For the text-containing cell, return its midpoint in (X, Y) coordinate format. 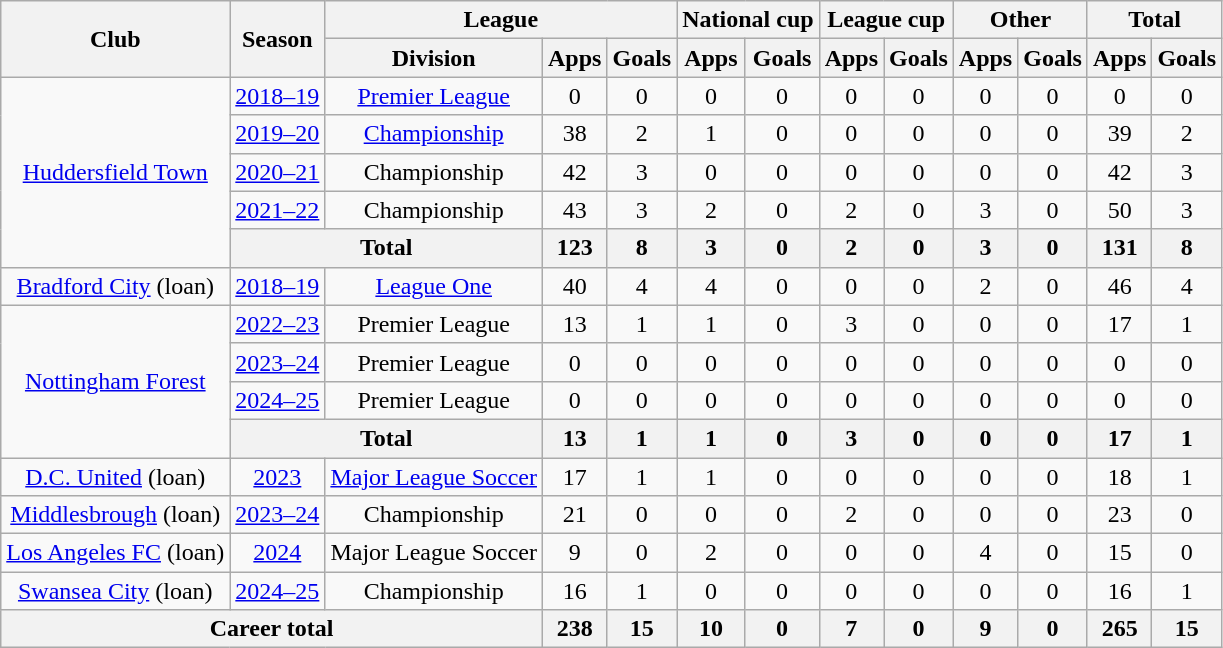
7 (851, 629)
D.C. United (loan) (116, 477)
League (501, 20)
Middlesbrough (loan) (116, 515)
40 (575, 286)
46 (1119, 286)
50 (1119, 210)
League One (434, 286)
18 (1119, 477)
Swansea City (loan) (116, 591)
League cup (886, 20)
Club (116, 39)
23 (1119, 515)
21 (575, 515)
38 (575, 134)
Huddersfield Town (116, 172)
Nottingham Forest (116, 381)
2021–22 (278, 210)
National cup (748, 20)
Bradford City (loan) (116, 286)
39 (1119, 134)
Los Angeles FC (loan) (116, 553)
2024 (278, 553)
Other (1020, 20)
131 (1119, 248)
43 (575, 210)
2023 (278, 477)
Season (278, 39)
123 (575, 248)
2020–21 (278, 172)
265 (1119, 629)
Career total (272, 629)
2019–20 (278, 134)
10 (711, 629)
2022–23 (278, 324)
Division (434, 58)
238 (575, 629)
